Extract the [x, y] coordinate from the center of the cell holding the provided text.  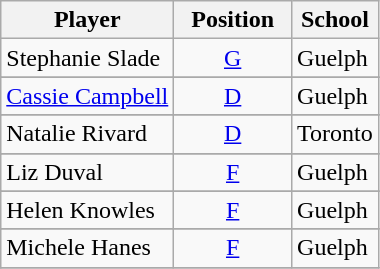
Liz Duval [88, 172]
Cassie Campbell [88, 96]
Position [233, 20]
Helen Knowles [88, 210]
Toronto [336, 134]
Michele Hanes [88, 248]
Stephanie Slade [88, 58]
School [336, 20]
Player [88, 20]
G [233, 58]
Natalie Rivard [88, 134]
